Search for the cell housing the specified text and yield its (x, y) center coordinate. 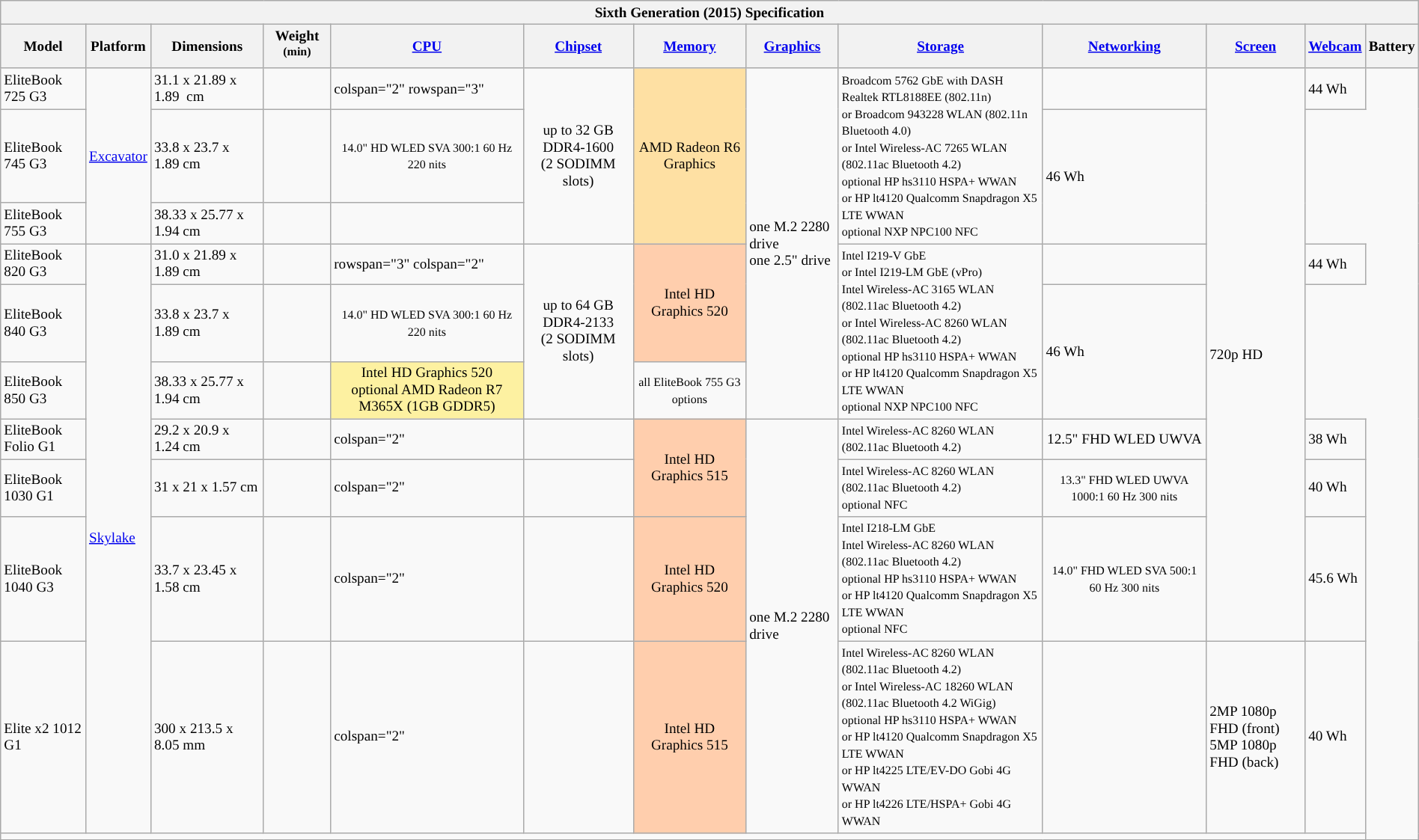
Networking (1124, 46)
all EliteBook 755 G3 options (690, 390)
EliteBook 1040 G3 (43, 579)
EliteBook 820 G3 (43, 263)
12.5" FHD WLED UWVA (1124, 439)
Screen (1256, 46)
33.7 x 23.45 x 1.58 cm (207, 579)
EliteBook 1030 G1 (43, 488)
Webcam (1335, 46)
13.3" FHD WLED UWVA 1000:1 60 Hz 300 nits (1124, 488)
31.0 x 21.89 x 1.89 cm (207, 263)
Chipset (578, 46)
Excavator (118, 156)
Graphics (793, 46)
Memory (690, 46)
colspan="2" rowspan="3" (427, 88)
rowspan="3" colspan="2" (427, 263)
Intel Wireless-AC 8260 WLAN (802.11ac Bluetooth 4.2)optional NFC (940, 488)
up to 32 GB DDR4-1600(2 SODIMM slots) (578, 156)
Dimensions (207, 46)
300 x 213.5 x 8.05 mm (207, 738)
45.6 Wh (1335, 579)
2MP 1080p FHD (front)5MP 1080p FHD (back) (1256, 738)
Sixth Generation (2015) Specification (709, 13)
31.1 x 21.89 x 1.89 cm (207, 88)
EliteBook 850 G3 (43, 390)
EliteBook 755 G3 (43, 223)
EliteBook 840 G3 (43, 323)
Intel HD Graphics 520 optional AMD Radeon R7 M365X (1GB GDDR5) (427, 390)
29.2 x 20.9 x 1.24 cm (207, 439)
AMD Radeon R6 Graphics (690, 156)
38 Wh (1335, 439)
Skylake (118, 538)
CPU (427, 46)
Intel Wireless-AC 8260 WLAN (802.11ac Bluetooth 4.2) (940, 439)
Model (43, 46)
Battery (1392, 46)
14.0" FHD WLED SVA 500:1 60 Hz 300 nits (1124, 579)
one M.2 2280 driveone 2.5" drive (793, 243)
Weight (min) (296, 46)
Platform (118, 46)
Storage (940, 46)
31 x 21 x 1.57 cm (207, 488)
Elite x2 1012 G1 (43, 738)
EliteBook 725 G3 (43, 88)
EliteBook 745 G3 (43, 156)
up to 64 GB DDR4-2133(2 SODIMM slots) (578, 331)
720p HD (1256, 355)
EliteBook Folio G1 (43, 439)
one M.2 2280 drive (793, 626)
